Return [x, y] of the center of cell containing provided text 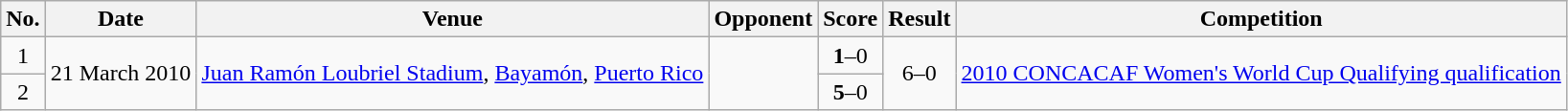
Score [851, 19]
Date [121, 19]
Juan Ramón Loubriel Stadium, Bayamón, Puerto Rico [452, 74]
1 [23, 55]
2010 CONCACAF Women's World Cup Qualifying qualification [1261, 74]
Venue [452, 19]
21 March 2010 [121, 74]
No. [23, 19]
5–0 [851, 92]
2 [23, 92]
Opponent [763, 19]
Result [920, 19]
6–0 [920, 74]
1–0 [851, 55]
Competition [1261, 19]
